From the cell containing the given text, extract its center point as [x, y] coordinate. 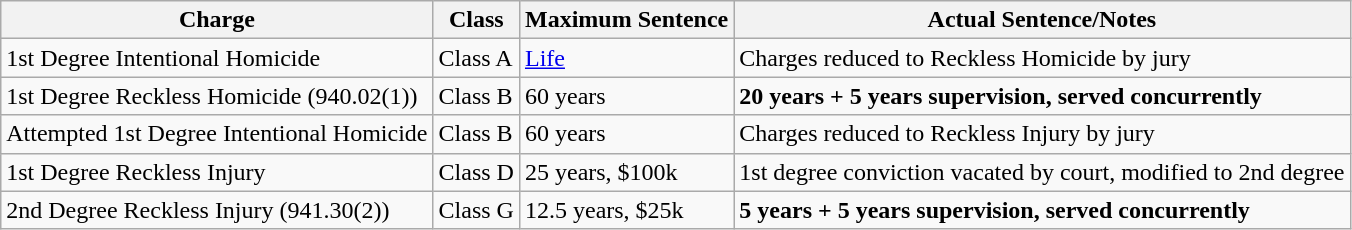
Class D [476, 172]
2nd Degree Reckless Injury (941.30(2)) [217, 210]
Charge [217, 20]
1st Degree Intentional Homicide [217, 58]
12.5 years, $25k [626, 210]
Charges reduced to Reckless Injury by jury [1042, 134]
Attempted 1st Degree Intentional Homicide [217, 134]
Class G [476, 210]
1st degree conviction vacated by court, modified to 2nd degree [1042, 172]
Class A [476, 58]
Class [476, 20]
Actual Sentence/Notes [1042, 20]
25 years, $100k [626, 172]
Life [626, 58]
20 years + 5 years supervision, served concurrently [1042, 96]
1st Degree Reckless Injury [217, 172]
Maximum Sentence [626, 20]
5 years + 5 years supervision, served concurrently [1042, 210]
1st Degree Reckless Homicide (940.02(1)) [217, 96]
Charges reduced to Reckless Homicide by jury [1042, 58]
